Search for the cell housing the specified text and yield its [X, Y] center coordinate. 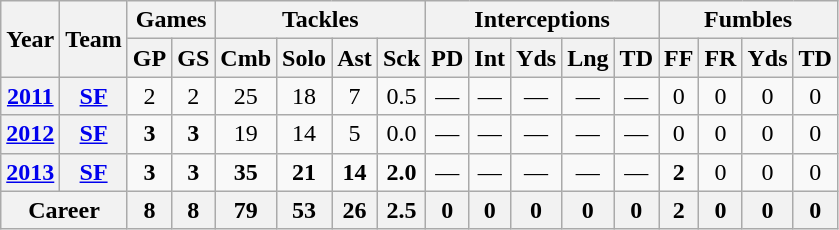
FR [720, 58]
18 [304, 96]
GS [194, 58]
2.5 [401, 210]
PD [448, 58]
2013 [30, 172]
2.0 [401, 172]
Career [64, 210]
Solo [304, 58]
Sck [401, 58]
5 [355, 134]
Fumbles [748, 20]
Cmb [246, 58]
2012 [30, 134]
53 [304, 210]
GP [149, 58]
Lng [588, 58]
Interceptions [542, 20]
21 [304, 172]
35 [246, 172]
0.5 [401, 96]
7 [355, 96]
FF [678, 58]
Year [30, 39]
79 [246, 210]
26 [355, 210]
Int [490, 58]
19 [246, 134]
Ast [355, 58]
0.0 [401, 134]
Tackles [320, 20]
Team [94, 39]
25 [246, 96]
Games [170, 20]
2011 [30, 96]
